For the text-containing cell, return its midpoint in (x, y) coordinate format. 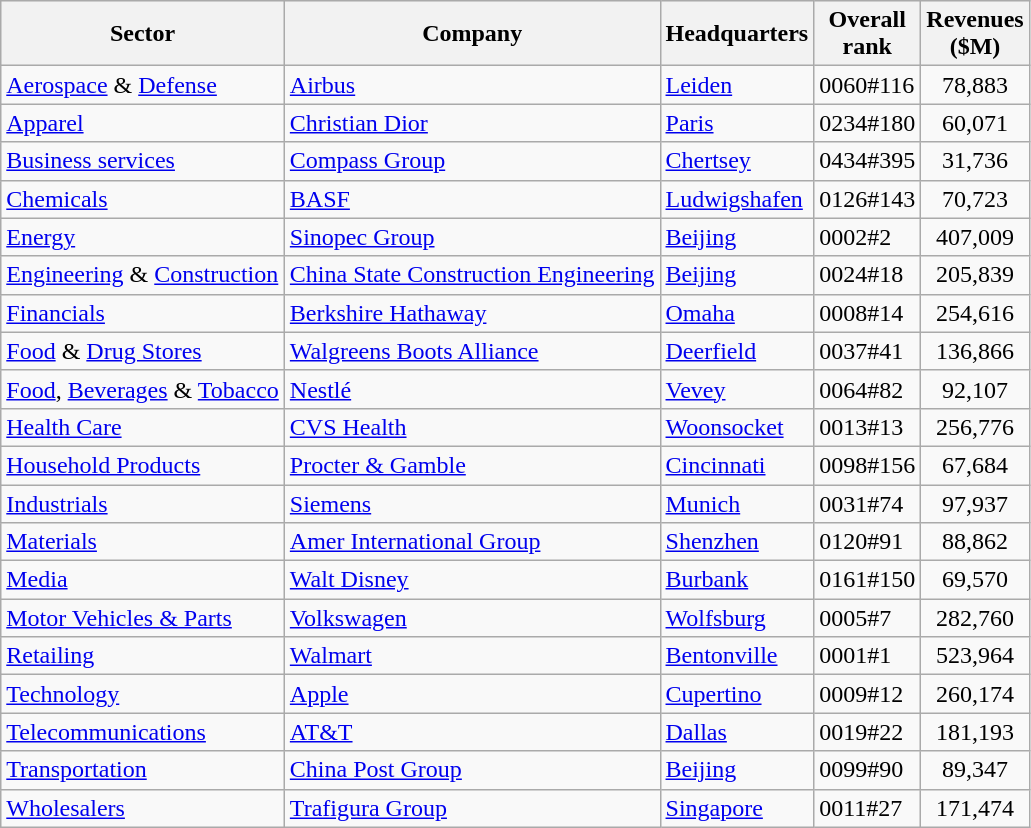
Food, Beverages & Tobacco (143, 389)
88,862 (975, 542)
Airbus (472, 85)
70,723 (975, 199)
AT&T (472, 732)
0013#13 (868, 427)
Chertsey (737, 161)
0024#18 (868, 275)
0161#150 (868, 580)
205,839 (975, 275)
Walmart (472, 656)
181,193 (975, 732)
171,474 (975, 808)
89,347 (975, 770)
0064#82 (868, 389)
Compass Group (472, 161)
0434#395 (868, 161)
Trafigura Group (472, 808)
China State Construction Engineering (472, 275)
0002#2 (868, 237)
Christian Dior (472, 123)
Food & Drug Stores (143, 351)
Cincinnati (737, 465)
282,760 (975, 618)
Ludwigshafen (737, 199)
Sinopec Group (472, 237)
CVS Health (472, 427)
Wolfsburg (737, 618)
Apparel (143, 123)
Company (472, 34)
136,866 (975, 351)
67,684 (975, 465)
0019#22 (868, 732)
Vevey (737, 389)
Media (143, 580)
0008#14 (868, 313)
92,107 (975, 389)
256,776 (975, 427)
Chemicals (143, 199)
260,174 (975, 694)
Retailing (143, 656)
Aerospace & Defense (143, 85)
0126#143 (868, 199)
Overall rank (868, 34)
Household Products (143, 465)
Cupertino (737, 694)
0060#116 (868, 85)
Deerfield (737, 351)
Volkswagen (472, 618)
0120#91 (868, 542)
Siemens (472, 503)
Leiden (737, 85)
Berkshire Hathaway (472, 313)
Burbank (737, 580)
78,883 (975, 85)
0098#156 (868, 465)
Industrials (143, 503)
Woonsocket (737, 427)
Apple (472, 694)
Energy (143, 237)
254,616 (975, 313)
Wholesalers (143, 808)
Nestlé (472, 389)
0005#7 (868, 618)
Munich (737, 503)
Walgreens Boots Alliance (472, 351)
31,736 (975, 161)
Engineering & Construction (143, 275)
Business services (143, 161)
Omaha (737, 313)
69,570 (975, 580)
0031#74 (868, 503)
Bentonville (737, 656)
Materials (143, 542)
Telecommunications (143, 732)
China Post Group (472, 770)
Procter & Gamble (472, 465)
Amer International Group (472, 542)
Motor Vehicles & Parts (143, 618)
Walt Disney (472, 580)
0011#27 (868, 808)
523,964 (975, 656)
Sector (143, 34)
Technology (143, 694)
0001#1 (868, 656)
0234#180 (868, 123)
407,009 (975, 237)
Health Care (143, 427)
BASF (472, 199)
0037#41 (868, 351)
Financials (143, 313)
60,071 (975, 123)
Paris (737, 123)
Revenues ($M) (975, 34)
97,937 (975, 503)
Dallas (737, 732)
Shenzhen (737, 542)
Headquarters (737, 34)
0009#12 (868, 694)
Singapore (737, 808)
0099#90 (868, 770)
Transportation (143, 770)
